Extract the (x, y) coordinate from the center of the cell holding the provided text.  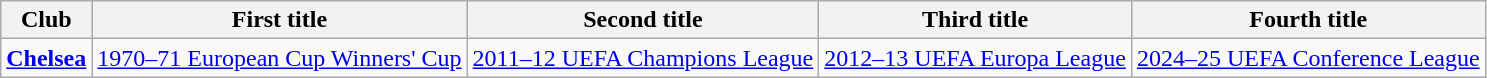
2012–13 UEFA Europa League (976, 58)
First title (280, 20)
2011–12 UEFA Champions League (643, 58)
Fourth title (1308, 20)
Club (46, 20)
Second title (643, 20)
Third title (976, 20)
1970–71 European Cup Winners' Cup (280, 58)
Chelsea (46, 58)
2024–25 UEFA Conference League (1308, 58)
